From the cell containing the given text, extract its center point as [X, Y] coordinate. 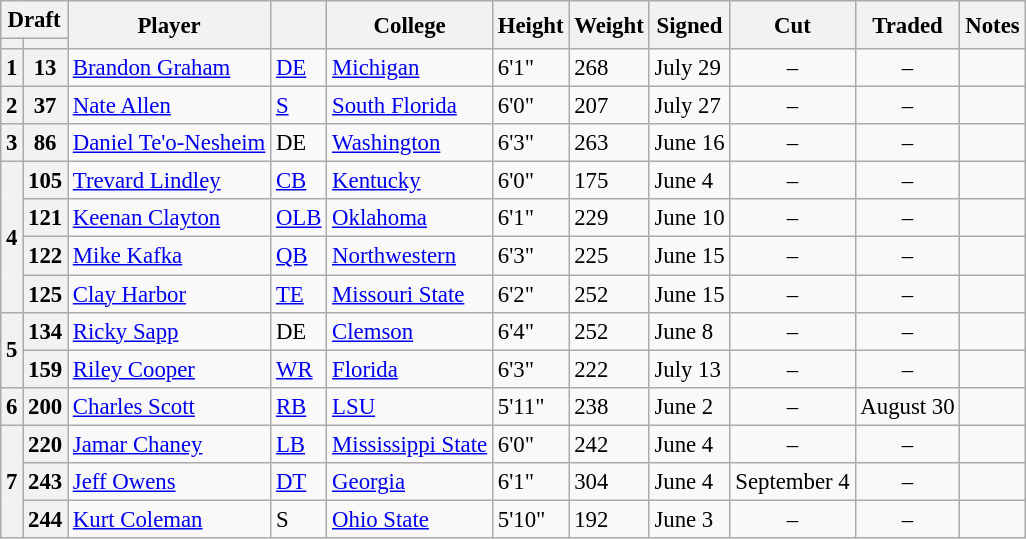
121 [46, 219]
Washington [410, 143]
122 [46, 256]
June 8 [690, 331]
Brandon Graham [170, 68]
Jamar Chaney [170, 444]
June 16 [690, 143]
July 29 [690, 68]
238 [609, 406]
1 [12, 68]
Ricky Sapp [170, 331]
222 [609, 369]
Ohio State [410, 519]
243 [46, 482]
5'11" [530, 406]
229 [609, 219]
Trevard Lindley [170, 181]
September 4 [792, 482]
CB [299, 181]
Mike Kafka [170, 256]
Kurt Coleman [170, 519]
Michigan [410, 68]
Mississippi State [410, 444]
7 [12, 482]
Signed [690, 25]
Jeff Owens [170, 482]
Clemson [410, 331]
175 [609, 181]
Oklahoma [410, 219]
Kentucky [410, 181]
Northwestern [410, 256]
37 [46, 106]
105 [46, 181]
Georgia [410, 482]
QB [299, 256]
WR [299, 369]
South Florida [410, 106]
College [410, 25]
244 [46, 519]
August 30 [908, 406]
Daniel Te'o-Nesheim [170, 143]
5 [12, 350]
Weight [609, 25]
6'4" [530, 331]
Nate Allen [170, 106]
Traded [908, 25]
304 [609, 482]
4 [12, 237]
June 3 [690, 519]
125 [46, 294]
Keenan Clayton [170, 219]
225 [609, 256]
220 [46, 444]
134 [46, 331]
July 27 [690, 106]
LSU [410, 406]
3 [12, 143]
Clay Harbor [170, 294]
Cut [792, 25]
Notes [992, 25]
July 13 [690, 369]
Draft [34, 20]
LB [299, 444]
Height [530, 25]
June 2 [690, 406]
DT [299, 482]
242 [609, 444]
268 [609, 68]
TE [299, 294]
Player [170, 25]
6 [12, 406]
159 [46, 369]
Florida [410, 369]
207 [609, 106]
86 [46, 143]
Charles Scott [170, 406]
192 [609, 519]
200 [46, 406]
OLB [299, 219]
2 [12, 106]
RB [299, 406]
6'2" [530, 294]
5'10" [530, 519]
Riley Cooper [170, 369]
June 10 [690, 219]
13 [46, 68]
Missouri State [410, 294]
263 [609, 143]
